Identify which cell holds the provided text, then report its (x, y) central coordinate. 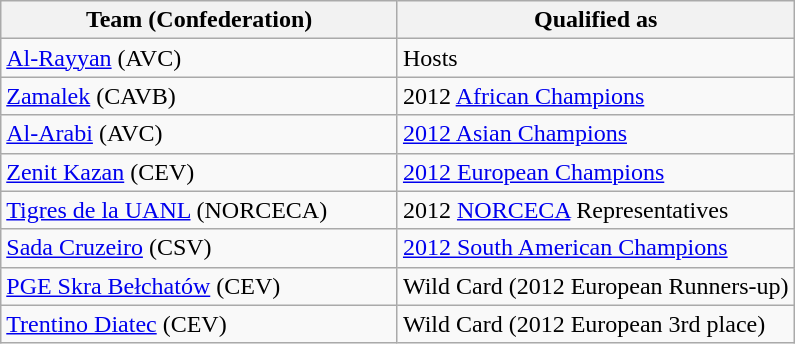
Trentino Diatec (CEV) (200, 324)
Hosts (596, 58)
2012 African Champions (596, 96)
PGE Skra Bełchatów (CEV) (200, 286)
2012 European Champions (596, 172)
Qualified as (596, 20)
Wild Card (2012 European Runners-up) (596, 286)
2012 NORCECA Representatives (596, 210)
Zamalek (CAVB) (200, 96)
Wild Card (2012 European 3rd place) (596, 324)
Zenit Kazan (CEV) (200, 172)
Al-Rayyan (AVC) (200, 58)
Tigres de la UANL (NORCECA) (200, 210)
2012 South American Champions (596, 248)
Team (Confederation) (200, 20)
2012 Asian Champions (596, 134)
Sada Cruzeiro (CSV) (200, 248)
Al-Arabi (AVC) (200, 134)
